From the cell containing the given text, extract its center point as (x, y) coordinate. 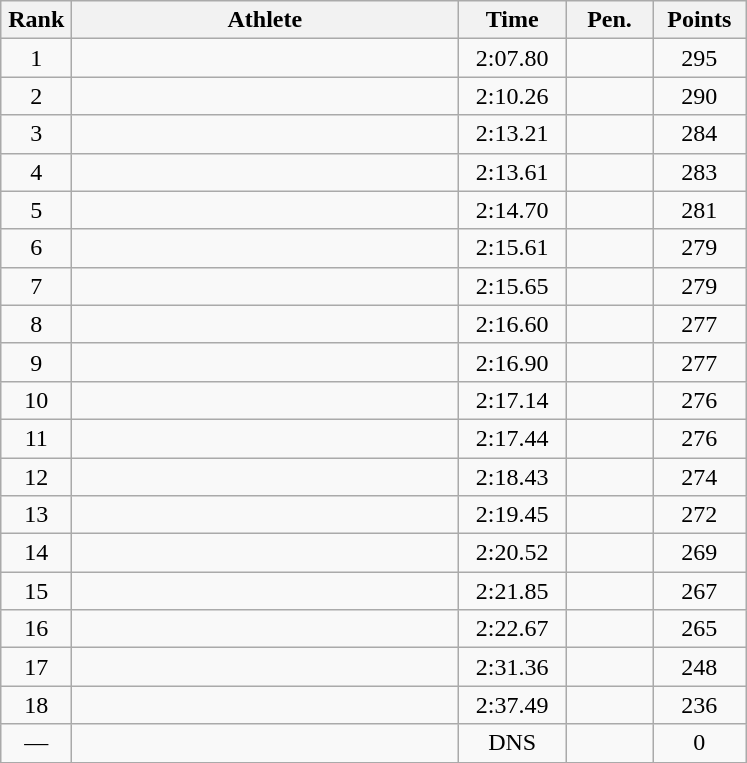
274 (699, 477)
2 (36, 96)
2:15.61 (512, 248)
Pen. (609, 20)
2:15.65 (512, 286)
7 (36, 286)
18 (36, 705)
2:20.52 (512, 553)
248 (699, 667)
267 (699, 591)
Time (512, 20)
17 (36, 667)
Athlete (265, 20)
1 (36, 58)
14 (36, 553)
Points (699, 20)
0 (699, 743)
9 (36, 362)
4 (36, 172)
2:17.44 (512, 438)
290 (699, 96)
2:37.49 (512, 705)
2:31.36 (512, 667)
2:07.80 (512, 58)
2:10.26 (512, 96)
2:17.14 (512, 400)
281 (699, 210)
6 (36, 248)
2:16.90 (512, 362)
2:13.61 (512, 172)
265 (699, 629)
8 (36, 324)
283 (699, 172)
13 (36, 515)
269 (699, 553)
12 (36, 477)
2:18.43 (512, 477)
2:13.21 (512, 134)
295 (699, 58)
2:14.70 (512, 210)
2:21.85 (512, 591)
236 (699, 705)
3 (36, 134)
5 (36, 210)
15 (36, 591)
284 (699, 134)
Rank (36, 20)
2:16.60 (512, 324)
— (36, 743)
272 (699, 515)
11 (36, 438)
DNS (512, 743)
2:19.45 (512, 515)
2:22.67 (512, 629)
10 (36, 400)
16 (36, 629)
